Capture the cell that displays the provided text and extract its [X, Y] central coordinate. 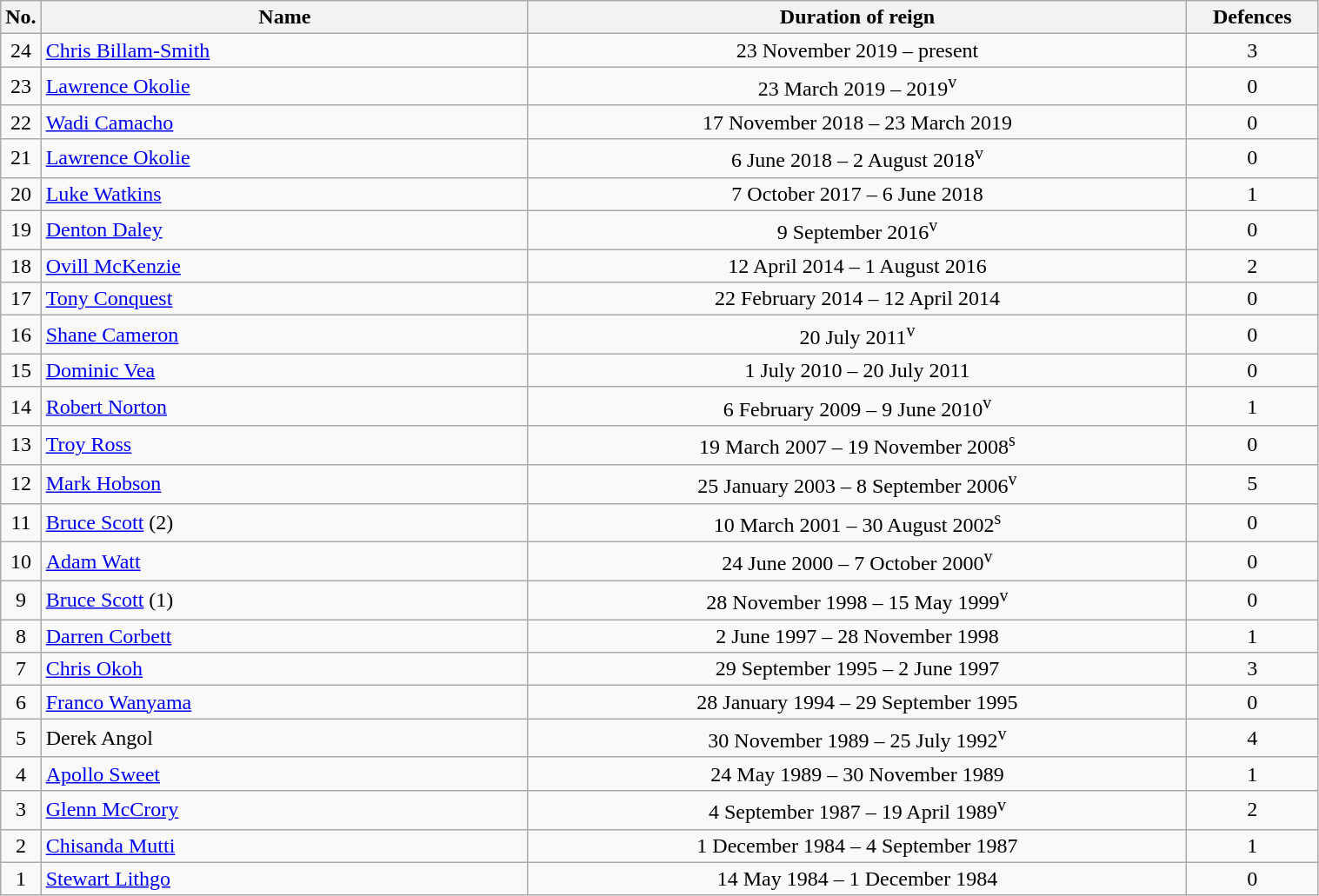
Adam Watt [284, 561]
Robert Norton [284, 407]
8 [21, 636]
Franco Wanyama [284, 702]
23 March 2019 – 2019v [857, 87]
17 November 2018 – 23 March 2019 [857, 122]
1 July 2010 – 20 July 2011 [857, 370]
10 March 2001 – 30 August 2002s [857, 523]
7 October 2017 – 6 June 2018 [857, 194]
Glenn McCrory [284, 810]
4 September 1987 – 19 April 1989v [857, 810]
Apollo Sweet [284, 773]
10 [21, 561]
11 [21, 523]
17 [21, 299]
15 [21, 370]
13 [21, 445]
28 November 1998 – 15 May 1999v [857, 600]
No. [21, 17]
23 [21, 87]
Ovill McKenzie [284, 266]
6 February 2009 – 9 June 2010v [857, 407]
2 June 1997 – 28 November 1998 [857, 636]
Shane Cameron [284, 335]
25 January 2003 – 8 September 2006v [857, 485]
Duration of reign [857, 17]
9 September 2016v [857, 229]
Derek Angol [284, 739]
Luke Watkins [284, 194]
24 June 2000 – 7 October 2000v [857, 561]
24 May 1989 – 30 November 1989 [857, 773]
1 December 1984 – 4 September 1987 [857, 846]
28 January 1994 – 29 September 1995 [857, 702]
Wadi Camacho [284, 122]
14 [21, 407]
24 [21, 50]
Chris Okoh [284, 669]
19 March 2007 – 19 November 2008s [857, 445]
Bruce Scott (2) [284, 523]
Chris Billam-Smith [284, 50]
20 [21, 194]
16 [21, 335]
29 September 1995 – 2 June 1997 [857, 669]
Stewart Lithgo [284, 879]
22 [21, 122]
23 November 2019 – present [857, 50]
Tony Conquest [284, 299]
20 July 2011v [857, 335]
6 June 2018 – 2 August 2018v [857, 158]
14 May 1984 – 1 December 1984 [857, 879]
Bruce Scott (1) [284, 600]
9 [21, 600]
21 [21, 158]
12 April 2014 – 1 August 2016 [857, 266]
Defences [1253, 17]
18 [21, 266]
7 [21, 669]
Denton Daley [284, 229]
6 [21, 702]
Troy Ross [284, 445]
Darren Corbett [284, 636]
Mark Hobson [284, 485]
Name [284, 17]
Chisanda Mutti [284, 846]
22 February 2014 – 12 April 2014 [857, 299]
12 [21, 485]
Dominic Vea [284, 370]
19 [21, 229]
30 November 1989 – 25 July 1992v [857, 739]
